For the text-containing cell, return its midpoint in (x, y) coordinate format. 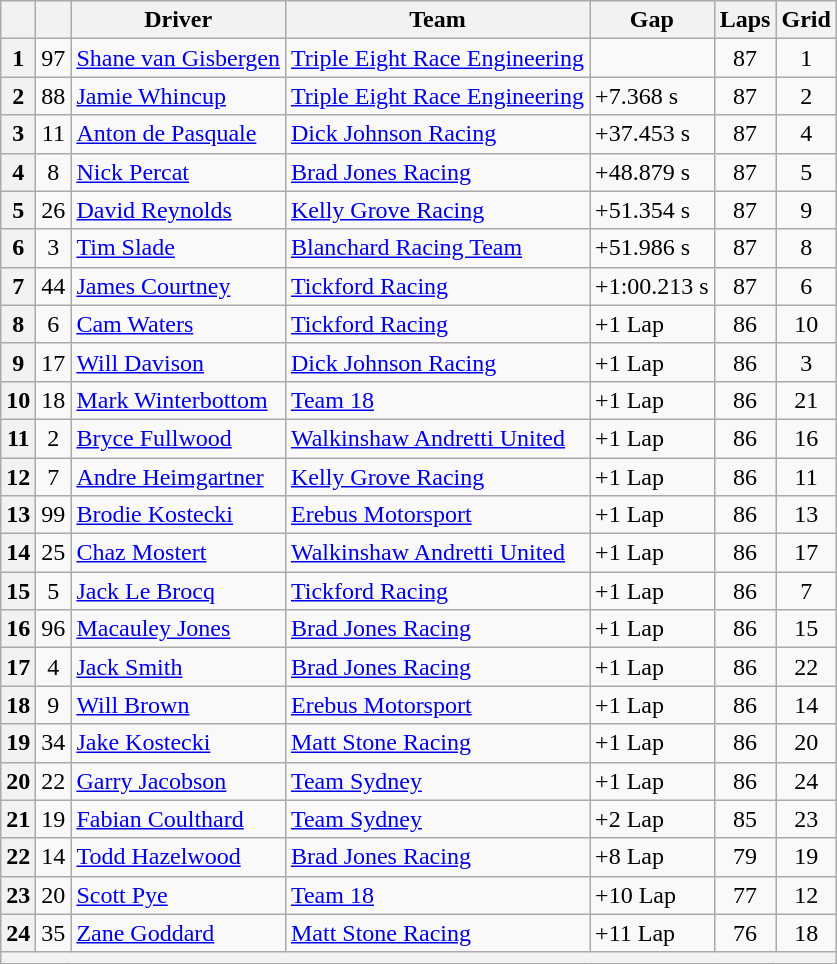
Gap (652, 20)
Team (437, 20)
Macauley Jones (178, 629)
Blanchard Racing Team (437, 248)
+7.368 s (652, 96)
Shane van Gisbergen (178, 58)
James Courtney (178, 286)
+1:00.213 s (652, 286)
96 (54, 629)
Will Davison (178, 362)
77 (745, 895)
+51.354 s (652, 210)
Jack Smith (178, 667)
99 (54, 515)
+10 Lap (652, 895)
Laps (745, 20)
Todd Hazelwood (178, 857)
Andre Heimgartner (178, 477)
Jamie Whincup (178, 96)
Mark Winterbottom (178, 400)
+11 Lap (652, 933)
+48.879 s (652, 172)
David Reynolds (178, 210)
+37.453 s (652, 134)
Garry Jacobson (178, 781)
Fabian Coulthard (178, 819)
Will Brown (178, 705)
Grid (806, 20)
34 (54, 743)
Anton de Pasquale (178, 134)
Driver (178, 20)
+2 Lap (652, 819)
Bryce Fullwood (178, 438)
85 (745, 819)
+51.986 s (652, 248)
44 (54, 286)
35 (54, 933)
Tim Slade (178, 248)
Jack Le Brocq (178, 591)
Jake Kostecki (178, 743)
Brodie Kostecki (178, 515)
Zane Goddard (178, 933)
97 (54, 58)
Chaz Mostert (178, 553)
76 (745, 933)
25 (54, 553)
Scott Pye (178, 895)
+8 Lap (652, 857)
88 (54, 96)
26 (54, 210)
Nick Percat (178, 172)
79 (745, 857)
Cam Waters (178, 324)
